Locate the cell with the specified text and output its (x, y) center coordinate. 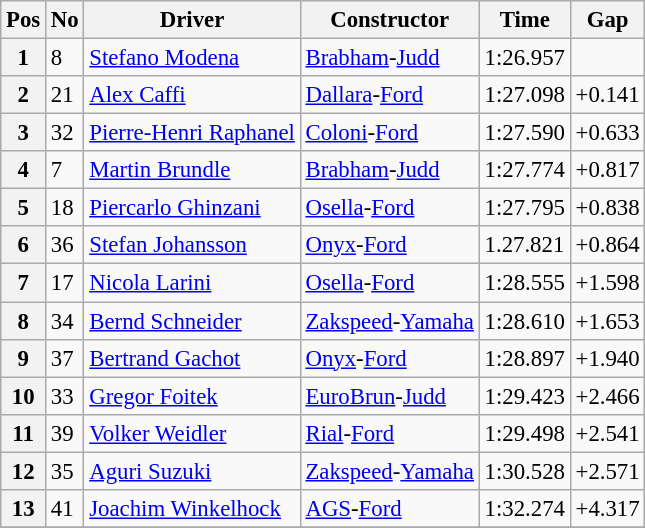
+0.864 (608, 245)
32 (65, 133)
6 (24, 245)
Volker Weidler (192, 433)
11 (24, 433)
36 (65, 245)
Piercarlo Ghinzani (192, 208)
1:30.528 (524, 471)
Martin Brundle (192, 170)
1:27.098 (524, 95)
1:28.897 (524, 358)
Gap (608, 20)
+0.838 (608, 208)
+2.466 (608, 396)
1:29.423 (524, 396)
39 (65, 433)
+4.317 (608, 509)
2 (24, 95)
EuroBrun-Judd (390, 396)
+1.598 (608, 283)
Alex Caffi (192, 95)
+0.141 (608, 95)
+2.571 (608, 471)
+2.541 (608, 433)
Coloni-Ford (390, 133)
Driver (192, 20)
Joachim Winkelhock (192, 509)
1:28.610 (524, 321)
1:27.795 (524, 208)
34 (65, 321)
1:29.498 (524, 433)
1:26.957 (524, 58)
Aguri Suzuki (192, 471)
No (65, 20)
+0.633 (608, 133)
Stefano Modena (192, 58)
Bertrand Gachot (192, 358)
Gregor Foitek (192, 396)
Time (524, 20)
1:32.274 (524, 509)
Constructor (390, 20)
4 (24, 170)
1:28.555 (524, 283)
12 (24, 471)
1.27.821 (524, 245)
Nicola Larini (192, 283)
35 (65, 471)
Rial-Ford (390, 433)
Pos (24, 20)
17 (65, 283)
1 (24, 58)
10 (24, 396)
+1.940 (608, 358)
21 (65, 95)
37 (65, 358)
9 (24, 358)
3 (24, 133)
Bernd Schneider (192, 321)
1:27.774 (524, 170)
41 (65, 509)
+1.653 (608, 321)
+0.817 (608, 170)
18 (65, 208)
5 (24, 208)
AGS-Ford (390, 509)
1:27.590 (524, 133)
33 (65, 396)
Dallara-Ford (390, 95)
13 (24, 509)
Stefan Johansson (192, 245)
Pierre-Henri Raphanel (192, 133)
